Identify which cell holds the provided text, then report its (X, Y) central coordinate. 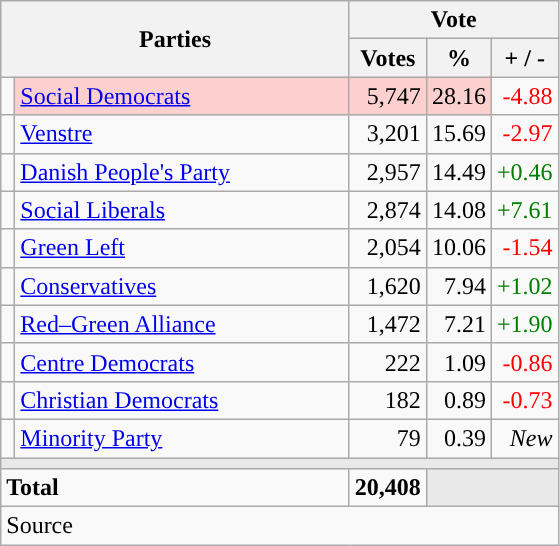
2,957 (388, 172)
Total (176, 488)
0.89 (458, 400)
+1.90 (524, 324)
222 (388, 362)
182 (388, 400)
+0.46 (524, 172)
14.08 (458, 210)
2,874 (388, 210)
2,054 (388, 248)
1.09 (458, 362)
Social Liberals (182, 210)
-0.73 (524, 400)
28.16 (458, 96)
Social Democrats (182, 96)
3,201 (388, 134)
20,408 (388, 488)
-4.88 (524, 96)
+ / - (524, 58)
14.49 (458, 172)
0.39 (458, 438)
1,472 (388, 324)
Venstre (182, 134)
Conservatives (182, 286)
15.69 (458, 134)
Source (280, 526)
Parties (176, 39)
Vote (454, 20)
Red–Green Alliance (182, 324)
Minority Party (182, 438)
Danish People's Party (182, 172)
-1.54 (524, 248)
79 (388, 438)
Centre Democrats (182, 362)
7.94 (458, 286)
% (458, 58)
New (524, 438)
Votes (388, 58)
Green Left (182, 248)
-0.86 (524, 362)
10.06 (458, 248)
5,747 (388, 96)
1,620 (388, 286)
-2.97 (524, 134)
Christian Democrats (182, 400)
7.21 (458, 324)
+1.02 (524, 286)
+7.61 (524, 210)
